Pinpoint the cell where the given text exists, returning its [X, Y] midpoint coordinate. 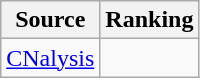
CNalysis [50, 58]
Source [50, 20]
Ranking [150, 20]
